Search for the cell housing the specified text and yield its [x, y] center coordinate. 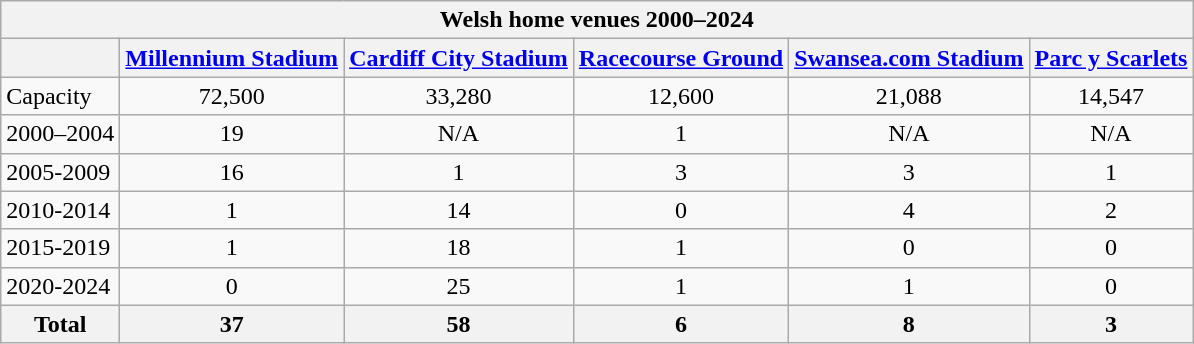
14 [459, 210]
58 [459, 324]
Total [60, 324]
2015-2019 [60, 248]
72,500 [232, 96]
2010-2014 [60, 210]
Parc y Scarlets [1111, 58]
8 [909, 324]
6 [680, 324]
18 [459, 248]
Millennium Stadium [232, 58]
14,547 [1111, 96]
2000–2004 [60, 134]
19 [232, 134]
12,600 [680, 96]
33,280 [459, 96]
37 [232, 324]
Racecourse Ground [680, 58]
21,088 [909, 96]
Capacity [60, 96]
25 [459, 286]
Cardiff City Stadium [459, 58]
16 [232, 172]
4 [909, 210]
2 [1111, 210]
Welsh home venues 2000–2024 [597, 20]
2005-2009 [60, 172]
2020-2024 [60, 286]
Swansea.com Stadium [909, 58]
